From the cell containing the given text, extract its center point as (x, y) coordinate. 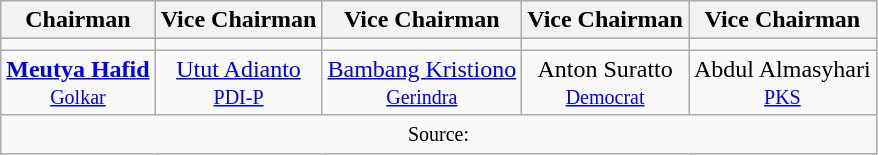
Meutya HafidGolkar (78, 82)
Chairman (78, 20)
Utut AdiantoPDI-P (238, 82)
Anton SurattoDemocrat (606, 82)
Bambang KristionoGerindra (422, 82)
Abdul AlmasyhariPKS (782, 82)
Source: (438, 134)
